Scan for the cell matching the given text and deliver its [X, Y] coordinate at center. 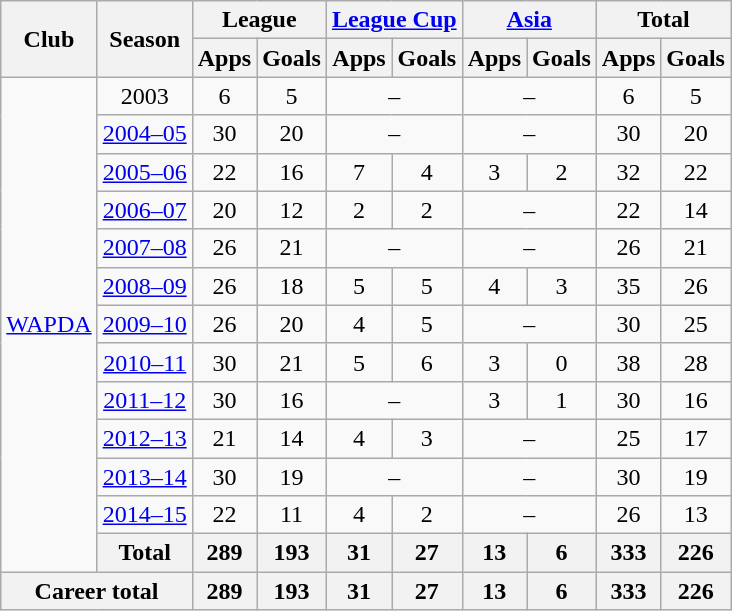
League Cup [394, 20]
2014–15 [144, 515]
Career total [96, 591]
2006–07 [144, 210]
2011–12 [144, 400]
18 [292, 286]
2012–13 [144, 438]
2004–05 [144, 134]
Club [49, 39]
Season [144, 39]
2013–14 [144, 477]
0 [562, 362]
11 [292, 515]
2005–06 [144, 172]
2003 [144, 96]
35 [628, 286]
12 [292, 210]
Asia [529, 20]
38 [628, 362]
17 [696, 438]
2007–08 [144, 248]
2010–11 [144, 362]
7 [358, 172]
32 [628, 172]
1 [562, 400]
League [259, 20]
2008–09 [144, 286]
WAPDA [49, 324]
28 [696, 362]
2009–10 [144, 324]
